Detect which cell encompasses the target text, then output its (X, Y) center coordinate. 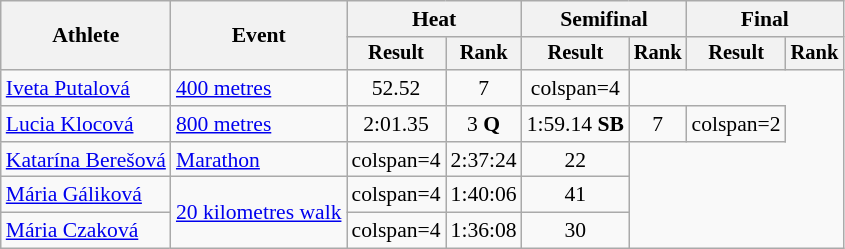
Lucia Klocová (86, 124)
1:59.14 SB (576, 124)
Katarína Berešová (86, 160)
30 (576, 231)
1:36:08 (484, 231)
colspan=2 (736, 124)
Semifinal (604, 19)
Marathon (259, 160)
20 kilometres walk (259, 212)
Mária Gáliková (86, 195)
22 (576, 160)
400 metres (259, 88)
Iveta Putalová (86, 88)
800 metres (259, 124)
Athlete (86, 36)
Event (259, 36)
2:01.35 (396, 124)
1:40:06 (484, 195)
52.52 (396, 88)
3 Q (484, 124)
Mária Czaková (86, 231)
Final (766, 19)
Heat (434, 19)
2:37:24 (484, 160)
41 (576, 195)
